Identify which cell holds the provided text, then report its [x, y] central coordinate. 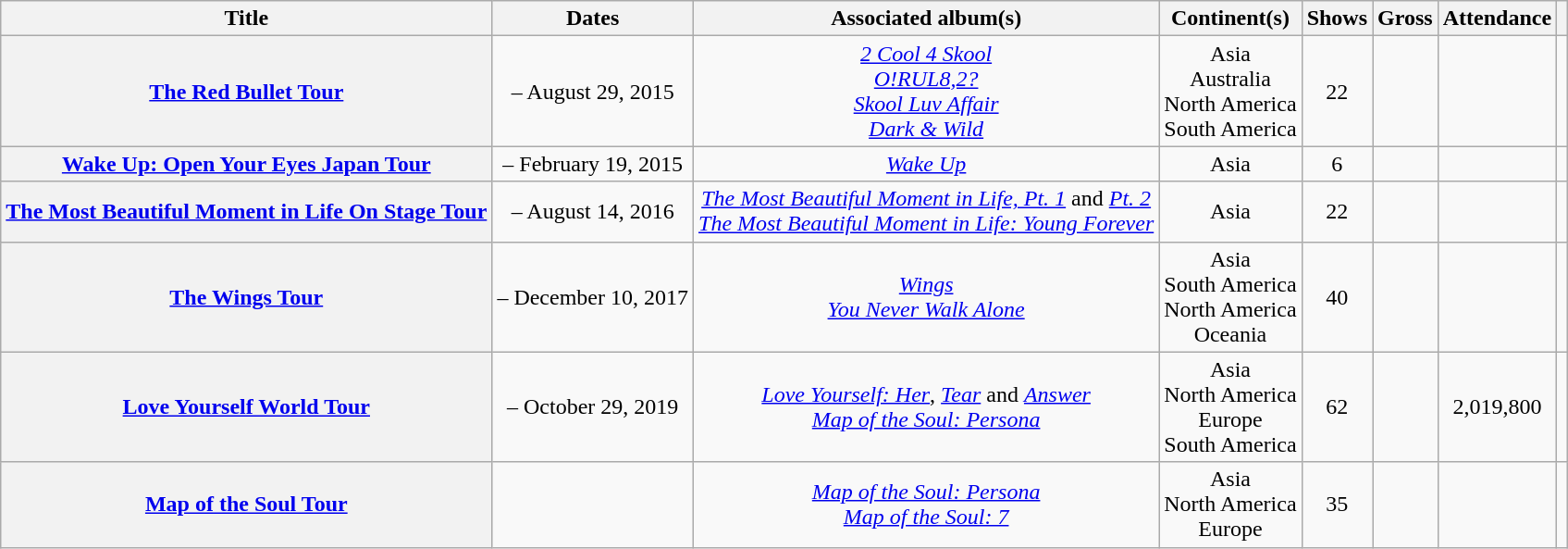
The Most Beautiful Moment in Life, Pt. 1 and Pt. 2The Most Beautiful Moment in Life: Young Forever [927, 211]
Love Yourself: Her, Tear and AnswerMap of the Soul: Persona [927, 407]
– October 29, 2019 [593, 407]
WingsYou Never Walk Alone [927, 296]
Map of the Soul: PersonaMap of the Soul: 7 [927, 505]
The Wings Tour [246, 296]
Love Yourself World Tour [246, 407]
62 [1337, 407]
35 [1337, 505]
– February 19, 2015 [593, 164]
AsiaNorth AmericaEurope [1230, 505]
Wake Up: Open Your Eyes Japan Tour [246, 164]
AsiaSouth AmericaNorth AmericaOceania [1230, 296]
– August 14, 2016 [593, 211]
Continent(s) [1230, 19]
AsiaNorth AmericaEuropeSouth America [1230, 407]
The Most Beautiful Moment in Life On Stage Tour [246, 211]
2 Cool 4 SkoolO!RUL8,2?Skool Luv AffairDark & Wild [927, 91]
Dates [593, 19]
Gross [1406, 19]
The Red Bullet Tour [246, 91]
– August 29, 2015 [593, 91]
Attendance [1497, 19]
Title [246, 19]
6 [1337, 164]
2,019,800 [1497, 407]
40 [1337, 296]
Associated album(s) [927, 19]
– December 10, 2017 [593, 296]
AsiaAustraliaNorth AmericaSouth America [1230, 91]
Wake Up [927, 164]
Shows [1337, 19]
Map of the Soul Tour [246, 505]
